Extract the (x, y) coordinate from the center of the cell holding the provided text.  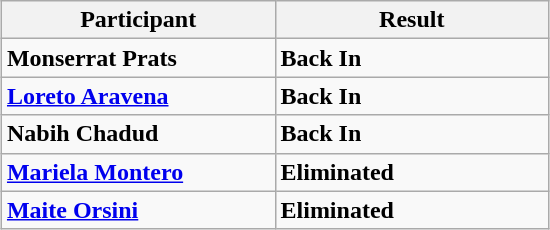
Nabih Chadud (138, 134)
Result (412, 20)
Maite Orsini (138, 210)
Monserrat Prats (138, 58)
Mariela Montero (138, 172)
Loreto Aravena (138, 96)
Participant (138, 20)
